Detect which cell encompasses the target text, then output its (X, Y) center coordinate. 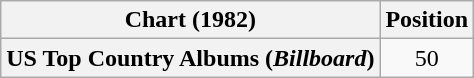
50 (427, 58)
Position (427, 20)
US Top Country Albums (Billboard) (190, 58)
Chart (1982) (190, 20)
